Return [X, Y] of the center of cell containing provided text 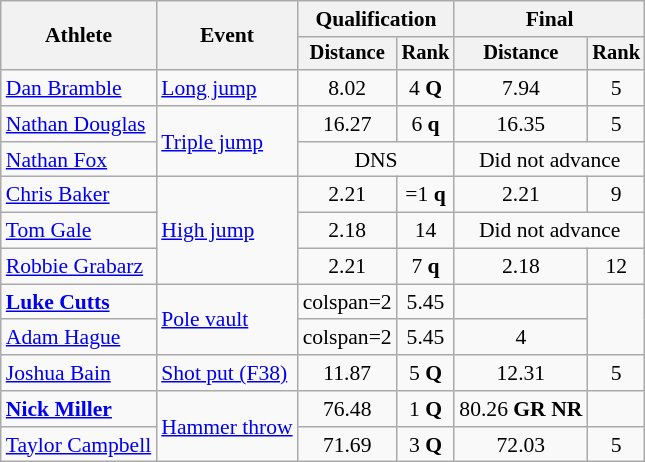
Nathan Douglas [78, 124]
Triple jump [226, 142]
16.27 [348, 124]
9 [616, 195]
11.87 [348, 373]
Adam Hague [78, 338]
High jump [226, 230]
Hammer throw [226, 426]
12.31 [520, 373]
12 [616, 267]
Luke Cutts [78, 302]
6 q [426, 124]
14 [426, 231]
Long jump [226, 88]
Dan Bramble [78, 88]
7.94 [520, 88]
Robbie Grabarz [78, 267]
Chris Baker [78, 195]
8.02 [348, 88]
7 q [426, 267]
Nathan Fox [78, 160]
DNS [376, 160]
16.35 [520, 124]
Tom Gale [78, 231]
Joshua Bain [78, 373]
5 Q [426, 373]
76.48 [348, 409]
Shot put (F38) [226, 373]
4 [520, 338]
Qualification [376, 19]
Final [550, 19]
1 Q [426, 409]
80.26 GR NR [520, 409]
Event [226, 36]
4 Q [426, 88]
=1 q [426, 195]
Pole vault [226, 320]
Nick Miller [78, 409]
Athlete [78, 36]
